From the cell containing the given text, extract its center point as [X, Y] coordinate. 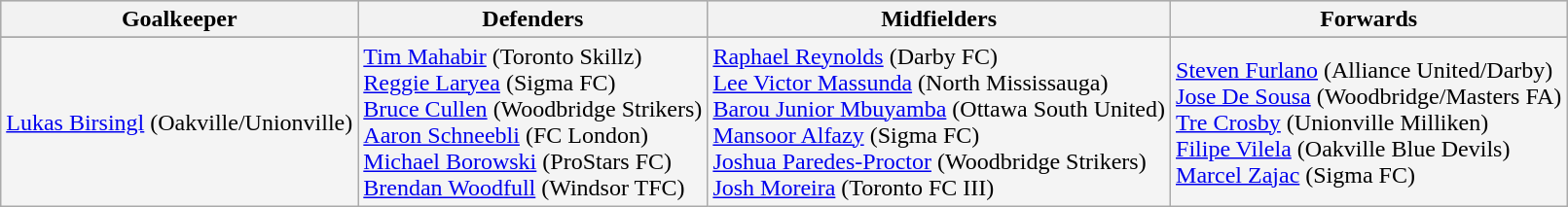
Defenders [533, 19]
Midfielders [939, 19]
Lukas Birsingl (Oakville/Unionville) [179, 122]
Goalkeeper [179, 19]
Forwards [1368, 19]
